Capture the cell that displays the provided text and extract its [x, y] central coordinate. 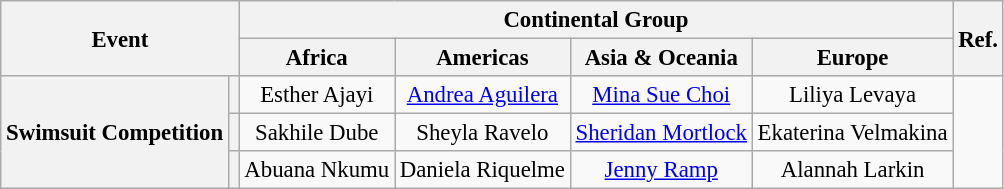
Alannah Larkin [852, 170]
Europe [852, 58]
Jenny Ramp [661, 170]
Andrea Aguilera [482, 95]
Event [120, 38]
Africa [316, 58]
Liliya Levaya [852, 95]
Sheridan Mortlock [661, 133]
Swimsuit Competition [115, 132]
Asia & Oceania [661, 58]
Sakhile Dube [316, 133]
Mina Sue Choi [661, 95]
Daniela Riquelme [482, 170]
Sheyla Ravelo [482, 133]
Abuana Nkumu [316, 170]
Ref. [978, 38]
Americas [482, 58]
Continental Group [596, 20]
Esther Ajayi [316, 95]
Ekaterina Velmakina [852, 133]
